Detect which cell encompasses the target text, then output its (X, Y) center coordinate. 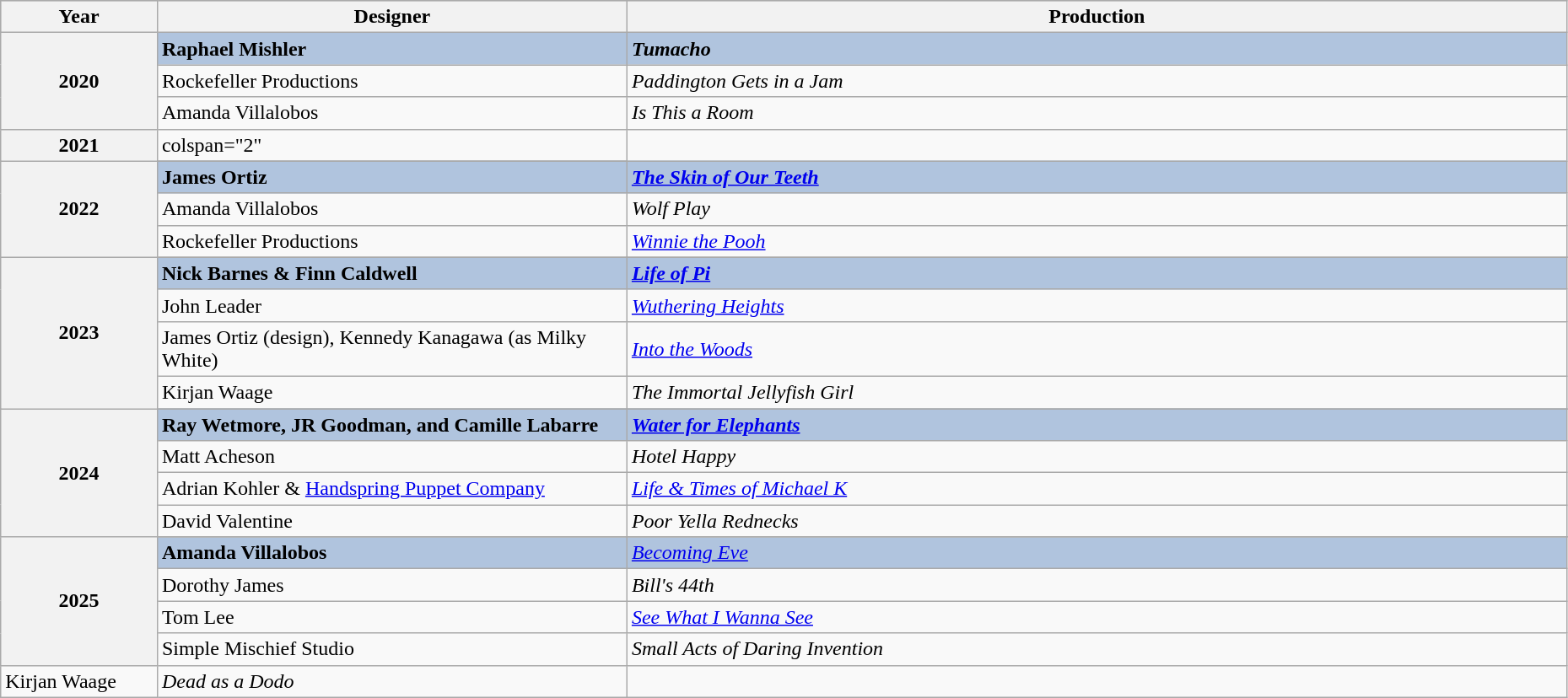
Tom Lee (391, 617)
Adrian Kohler & Handspring Puppet Company (391, 489)
David Valentine (391, 521)
See What I Wanna See (1097, 617)
colspan="2" (391, 145)
Becoming Eve (1097, 553)
Life of Pi (1097, 273)
Small Acts of Daring Invention (1097, 649)
Water for Elephants (1097, 424)
2022 (79, 209)
2024 (79, 472)
Dead as a Dodo (391, 681)
James Ortiz (design), Kennedy Kanagawa (as Milky White) (391, 349)
Simple Mischief Studio (391, 649)
Into the Woods (1097, 349)
Poor Yella Rednecks (1097, 521)
John Leader (391, 305)
Wuthering Heights (1097, 305)
Bill's 44th (1097, 585)
Year (79, 17)
Dorothy James (391, 585)
Hotel Happy (1097, 457)
The Skin of Our Teeth (1097, 177)
Nick Barnes & Finn Caldwell (391, 273)
Life & Times of Michael K (1097, 489)
Raphael Mishler (391, 49)
James Ortiz (391, 177)
Paddington Gets in a Jam (1097, 81)
Winnie the Pooh (1097, 241)
Matt Acheson (391, 457)
Ray Wetmore, JR Goodman, and Camille Labarre (391, 424)
2023 (79, 332)
Production (1097, 17)
2021 (79, 145)
Designer (391, 17)
2020 (79, 81)
2025 (79, 601)
Is This a Room (1097, 113)
Wolf Play (1097, 209)
Tumacho (1097, 49)
The Immortal Jellyfish Girl (1097, 392)
